Identify which cell holds the provided text, then report its (X, Y) central coordinate. 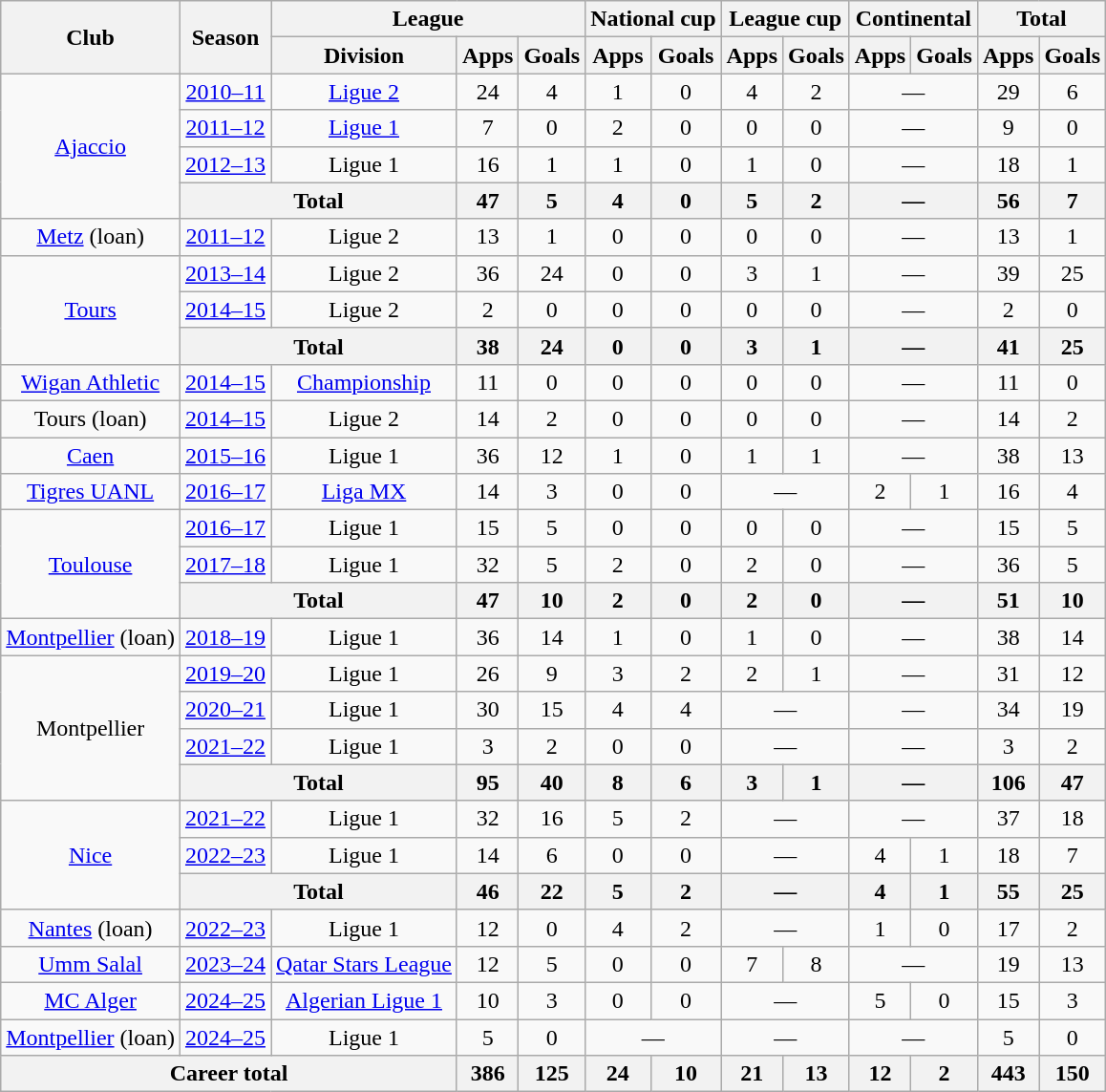
39 (1008, 273)
Tigres UANL (91, 492)
41 (1008, 346)
Qatar Stars League (365, 964)
Season (225, 37)
Ajaccio (91, 146)
Liga MX (365, 492)
26 (487, 674)
MC Alger (91, 1000)
Club (91, 37)
22 (552, 891)
125 (552, 1074)
2020–21 (225, 710)
League cup (785, 19)
2019–20 (225, 674)
Championship (365, 382)
2012–13 (225, 164)
Caen (91, 456)
Wigan Athletic (91, 382)
Division (365, 55)
95 (487, 782)
386 (487, 1074)
106 (1008, 782)
Continental (913, 19)
34 (1008, 710)
17 (1008, 928)
Algerian Ligue 1 (365, 1000)
Metz (loan) (91, 237)
2018–19 (225, 637)
Nice (91, 855)
Tours (91, 310)
Nantes (loan) (91, 928)
51 (1008, 601)
29 (1008, 92)
National cup (653, 19)
Tours (loan) (91, 418)
40 (552, 782)
Career total (229, 1074)
21 (752, 1074)
2023–24 (225, 964)
Umm Salal (91, 964)
2017–18 (225, 565)
37 (1008, 819)
2010–11 (225, 92)
30 (487, 710)
56 (1008, 201)
46 (487, 891)
31 (1008, 674)
443 (1008, 1074)
Toulouse (91, 565)
2013–14 (225, 273)
150 (1073, 1074)
2015–16 (225, 456)
League (428, 19)
55 (1008, 891)
Montpellier (91, 728)
